Capture the cell that displays the provided text and extract its [x, y] central coordinate. 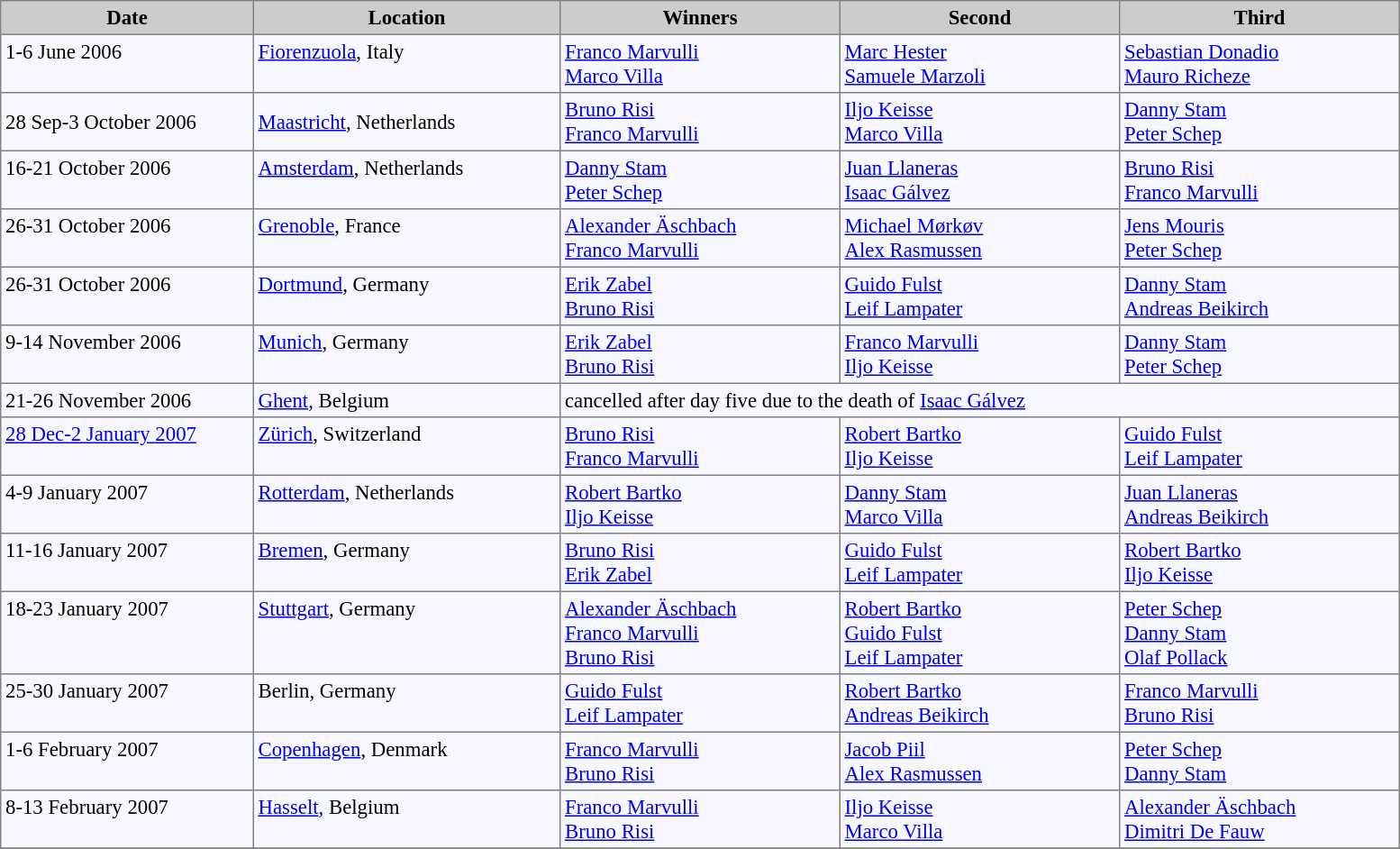
Ghent, Belgium [406, 400]
Grenoble, France [406, 238]
Copenhagen, Denmark [406, 761]
Bremen, Germany [406, 562]
Alexander Äschbach Franco Marvulli [700, 238]
Berlin, Germany [406, 703]
Franco Marvulli Marco Villa [700, 63]
Second [979, 18]
Alexander Äschbach Dimitri De Fauw [1259, 819]
4-9 January 2007 [127, 504]
Winners [700, 18]
Bruno Risi Erik Zabel [700, 562]
25-30 January 2007 [127, 703]
28 Sep-3 October 2006 [127, 122]
Danny Stam Marco Villa [979, 504]
Location [406, 18]
Sebastian Donadio Mauro Richeze [1259, 63]
Michael Mørkøv Alex Rasmussen [979, 238]
Hasselt, Belgium [406, 819]
1-6 June 2006 [127, 63]
Rotterdam, Netherlands [406, 504]
Alexander Äschbach Franco Marvulli Bruno Risi [700, 633]
Juan Llaneras Andreas Beikirch [1259, 504]
cancelled after day five due to the death of Isaac Gálvez [980, 400]
Maastricht, Netherlands [406, 122]
Date [127, 18]
Jacob Piil Alex Rasmussen [979, 761]
21-26 November 2006 [127, 400]
Danny Stam Andreas Beikirch [1259, 296]
1-6 February 2007 [127, 761]
18-23 January 2007 [127, 633]
Peter Schep Danny Stam Olaf Pollack [1259, 633]
Amsterdam, Netherlands [406, 179]
Jens Mouris Peter Schep [1259, 238]
28 Dec-2 January 2007 [127, 446]
Franco Marvulli Iljo Keisse [979, 354]
16-21 October 2006 [127, 179]
Dortmund, Germany [406, 296]
Peter Schep Danny Stam [1259, 761]
Third [1259, 18]
8-13 February 2007 [127, 819]
Munich, Germany [406, 354]
Zürich, Switzerland [406, 446]
Fiorenzuola, Italy [406, 63]
Stuttgart, Germany [406, 633]
Marc Hester Samuele Marzoli [979, 63]
9-14 November 2006 [127, 354]
Robert Bartko Guido Fulst Leif Lampater [979, 633]
11-16 January 2007 [127, 562]
Juan Llaneras Isaac Gálvez [979, 179]
Robert Bartko Andreas Beikirch [979, 703]
